Extract the [x, y] coordinate from the center of the cell holding the provided text.  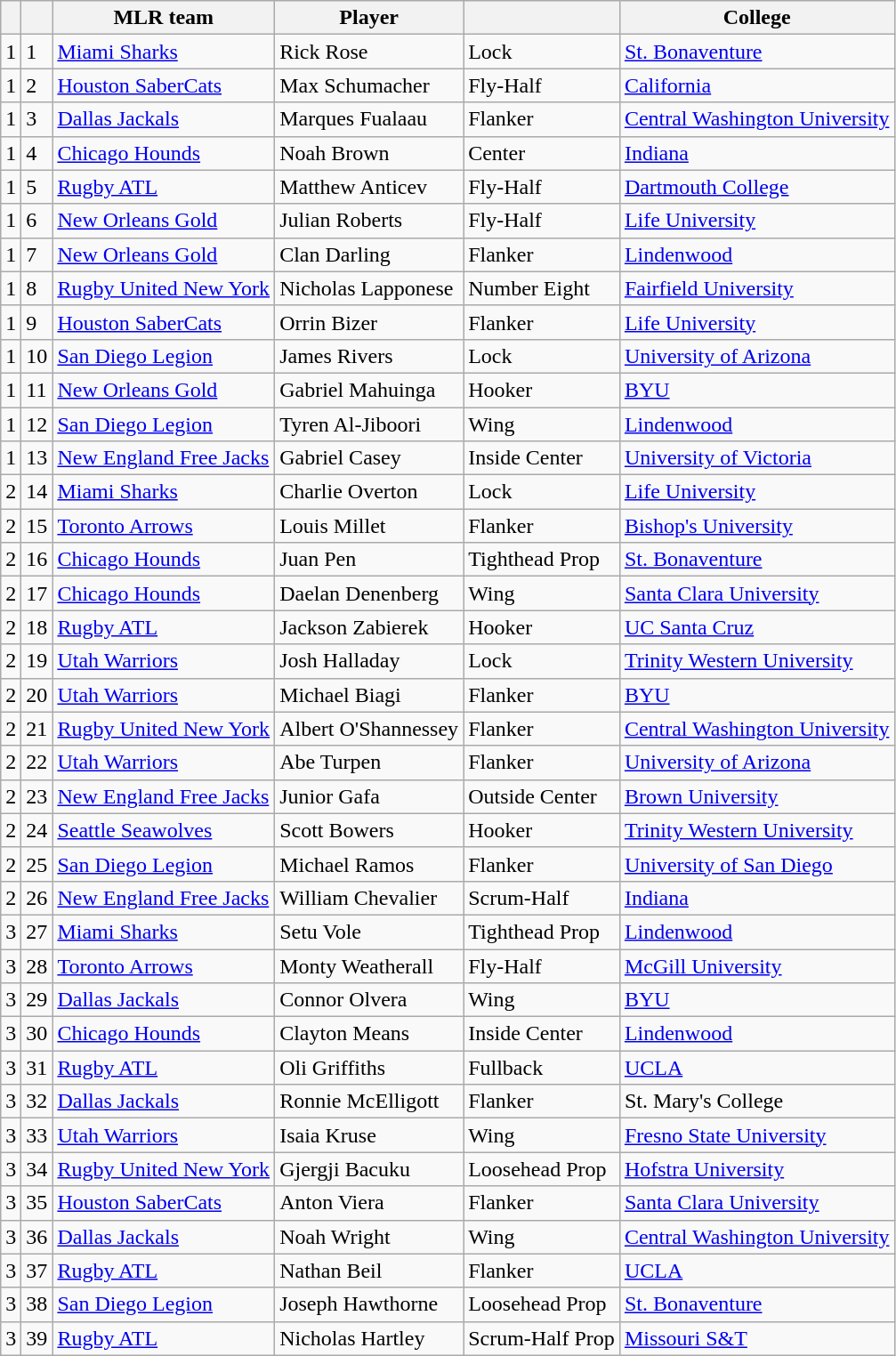
Albert O'Shannessey [369, 729]
21 [37, 729]
Seattle Seawolves [164, 830]
Josh Halladay [369, 661]
Rick Rose [369, 52]
Nathan Beil [369, 1271]
18 [37, 627]
17 [37, 593]
Center [542, 153]
Matthew Anticev [369, 187]
Gabriel Casey [369, 458]
Scott Bowers [369, 830]
Juan Pen [369, 560]
Monty Weatherall [369, 965]
36 [37, 1237]
19 [37, 661]
Marques Fualaau [369, 119]
Fresno State University [756, 1135]
Anton Viera [369, 1203]
4 [37, 153]
Louis Millet [369, 526]
Charlie Overton [369, 492]
Player [369, 18]
Joseph Hawthorne [369, 1304]
14 [37, 492]
Clan Darling [369, 254]
MLR team [164, 18]
McGill University [756, 965]
Scrum-Half Prop [542, 1338]
32 [37, 1102]
11 [37, 390]
13 [37, 458]
34 [37, 1169]
10 [37, 356]
Noah Brown [369, 153]
9 [37, 322]
Gjergji Bacuku [369, 1169]
University of Victoria [756, 458]
31 [37, 1068]
Oli Griffiths [369, 1068]
8 [37, 288]
Missouri S&T [756, 1338]
Nicholas Lapponese [369, 288]
Number Eight [542, 288]
33 [37, 1135]
38 [37, 1304]
Julian Roberts [369, 221]
27 [37, 932]
Dartmouth College [756, 187]
Tyren Al-Jiboori [369, 424]
22 [37, 763]
Junior Gafa [369, 796]
UC Santa Cruz [756, 627]
Jackson Zabierek [369, 627]
15 [37, 526]
24 [37, 830]
Scrum-Half [542, 898]
Connor Olvera [369, 1000]
James Rivers [369, 356]
Noah Wright [369, 1237]
Gabriel Mahuinga [369, 390]
35 [37, 1203]
College [756, 18]
23 [37, 796]
University of San Diego [756, 864]
Daelan Denenberg [369, 593]
28 [37, 965]
Outside Center [542, 796]
26 [37, 898]
37 [37, 1271]
Bishop's University [756, 526]
Ronnie McElligott [369, 1102]
California [756, 85]
Fairfield University [756, 288]
20 [37, 695]
William Chevalier [369, 898]
Max Schumacher [369, 85]
Michael Ramos [369, 864]
Isaia Kruse [369, 1135]
St. Mary's College [756, 1102]
Michael Biagi [369, 695]
Abe Turpen [369, 763]
Brown University [756, 796]
Fullback [542, 1068]
16 [37, 560]
30 [37, 1034]
6 [37, 221]
Setu Vole [369, 932]
Nicholas Hartley [369, 1338]
25 [37, 864]
29 [37, 1000]
5 [37, 187]
Clayton Means [369, 1034]
Hofstra University [756, 1169]
Orrin Bizer [369, 322]
7 [37, 254]
12 [37, 424]
39 [37, 1338]
